Search for the cell housing the specified text and yield its [x, y] center coordinate. 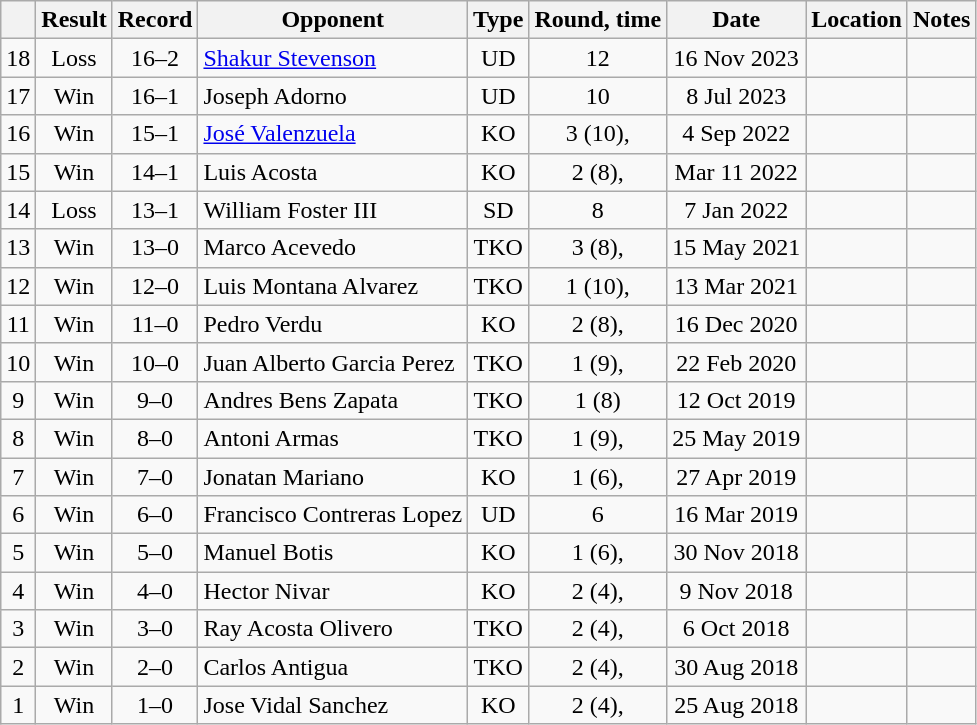
14–1 [155, 172]
13–0 [155, 248]
Jonatan Mariano [333, 477]
8–0 [155, 438]
7 Jan 2022 [736, 210]
Date [736, 20]
Jose Vidal Sanchez [333, 705]
22 Feb 2020 [736, 362]
Joseph Adorno [333, 96]
16 Dec 2020 [736, 324]
15–1 [155, 134]
José Valenzuela [333, 134]
16 Nov 2023 [736, 58]
16–2 [155, 58]
14 [18, 210]
6–0 [155, 515]
Andres Bens Zapata [333, 400]
SD [498, 210]
Luis Montana Alvarez [333, 286]
11–0 [155, 324]
4 Sep 2022 [736, 134]
Type [498, 20]
6 Oct 2018 [736, 629]
7–0 [155, 477]
15 May 2021 [736, 248]
8 Jul 2023 [736, 96]
Pedro Verdu [333, 324]
13 Mar 2021 [736, 286]
Juan Alberto Garcia Perez [333, 362]
Manuel Botis [333, 553]
Hector Nivar [333, 591]
Record [155, 20]
15 [18, 172]
30 Aug 2018 [736, 667]
3–0 [155, 629]
5 [18, 553]
Luis Acosta [333, 172]
25 Aug 2018 [736, 705]
Francisco Contreras Lopez [333, 515]
Ray Acosta Olivero [333, 629]
Opponent [333, 20]
Result [74, 20]
11 [18, 324]
2 [18, 667]
12–0 [155, 286]
4 [18, 591]
13–1 [155, 210]
Notes [941, 20]
9 [18, 400]
27 Apr 2019 [736, 477]
16–1 [155, 96]
3 (8), [598, 248]
30 Nov 2018 [736, 553]
9–0 [155, 400]
Location [857, 20]
17 [18, 96]
7 [18, 477]
Carlos Antigua [333, 667]
Antoni Armas [333, 438]
1–0 [155, 705]
10–0 [155, 362]
18 [18, 58]
9 Nov 2018 [736, 591]
5–0 [155, 553]
16 [18, 134]
3 [18, 629]
Round, time [598, 20]
13 [18, 248]
1 (8) [598, 400]
12 Oct 2019 [736, 400]
Shakur Stevenson [333, 58]
Mar 11 2022 [736, 172]
1 [18, 705]
3 (10), [598, 134]
2–0 [155, 667]
Marco Acevedo [333, 248]
25 May 2019 [736, 438]
1 (10), [598, 286]
16 Mar 2019 [736, 515]
4–0 [155, 591]
William Foster III [333, 210]
